For the text-containing cell, return its midpoint in (x, y) coordinate format. 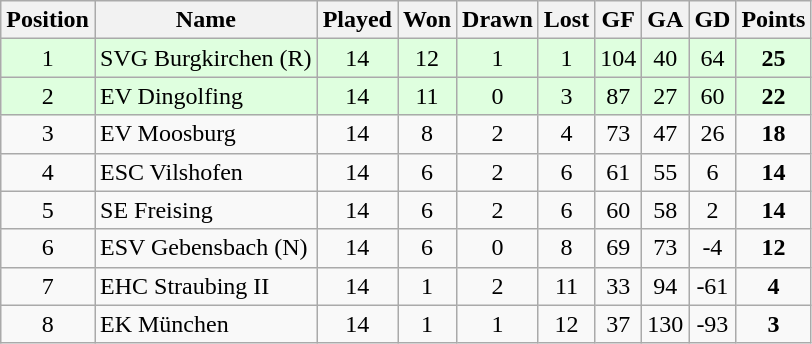
ESC Vilshofen (206, 172)
Drawn (498, 20)
GF (618, 20)
94 (666, 286)
EV Moosburg (206, 134)
EHC Straubing II (206, 286)
-93 (712, 324)
5 (48, 210)
87 (618, 96)
47 (666, 134)
18 (774, 134)
26 (712, 134)
37 (618, 324)
104 (618, 58)
ESV Gebensbach (N) (206, 248)
Position (48, 20)
25 (774, 58)
-61 (712, 286)
Points (774, 20)
22 (774, 96)
33 (618, 286)
SVG Burgkirchen (R) (206, 58)
-4 (712, 248)
Lost (566, 20)
55 (666, 172)
27 (666, 96)
Played (357, 20)
69 (618, 248)
Name (206, 20)
7 (48, 286)
Won (428, 20)
130 (666, 324)
EK München (206, 324)
58 (666, 210)
EV Dingolfing (206, 96)
SE Freising (206, 210)
GA (666, 20)
61 (618, 172)
64 (712, 58)
40 (666, 58)
GD (712, 20)
